Pinpoint the cell where the given text exists, returning its [x, y] midpoint coordinate. 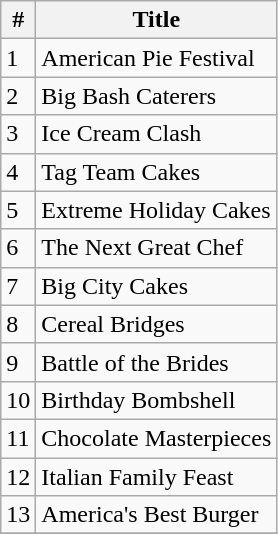
13 [18, 515]
The Next Great Chef [156, 248]
7 [18, 286]
10 [18, 400]
2 [18, 96]
Tag Team Cakes [156, 172]
# [18, 20]
8 [18, 324]
4 [18, 172]
1 [18, 58]
Chocolate Masterpieces [156, 438]
American Pie Festival [156, 58]
Big Bash Caterers [156, 96]
Cereal Bridges [156, 324]
Ice Cream Clash [156, 134]
Battle of the Brides [156, 362]
11 [18, 438]
9 [18, 362]
Italian Family Feast [156, 477]
12 [18, 477]
3 [18, 134]
Title [156, 20]
6 [18, 248]
Big City Cakes [156, 286]
America's Best Burger [156, 515]
Birthday Bombshell [156, 400]
5 [18, 210]
Extreme Holiday Cakes [156, 210]
